Locate the cell with the specified text and output its (X, Y) center coordinate. 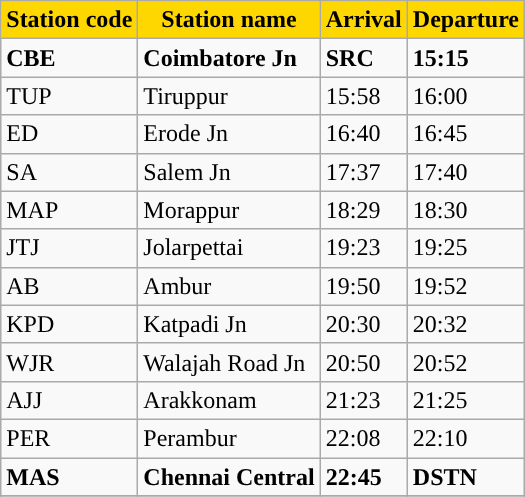
MAP (70, 210)
Ambur (229, 286)
Katpadi Jn (229, 324)
15:58 (364, 96)
21:25 (466, 400)
Coimbatore Jn (229, 58)
20:30 (364, 324)
JTJ (70, 248)
19:23 (364, 248)
CBE (70, 58)
20:50 (364, 362)
Perambur (229, 438)
Arrival (364, 20)
16:40 (364, 134)
18:30 (466, 210)
Erode Jn (229, 134)
AB (70, 286)
22:10 (466, 438)
20:32 (466, 324)
16:45 (466, 134)
17:40 (466, 172)
KPD (70, 324)
ED (70, 134)
DSTN (466, 477)
TUP (70, 96)
19:52 (466, 286)
22:45 (364, 477)
Departure (466, 20)
18:29 (364, 210)
Morappur (229, 210)
PER (70, 438)
20:52 (466, 362)
MAS (70, 477)
19:25 (466, 248)
Chennai Central (229, 477)
Station name (229, 20)
Salem Jn (229, 172)
15:15 (466, 58)
AJJ (70, 400)
WJR (70, 362)
Station code (70, 20)
19:50 (364, 286)
16:00 (466, 96)
Tiruppur (229, 96)
22:08 (364, 438)
Arakkonam (229, 400)
SRC (364, 58)
Jolarpettai (229, 248)
SA (70, 172)
21:23 (364, 400)
Walajah Road Jn (229, 362)
17:37 (364, 172)
